Identify which cell holds the provided text, then report its (X, Y) central coordinate. 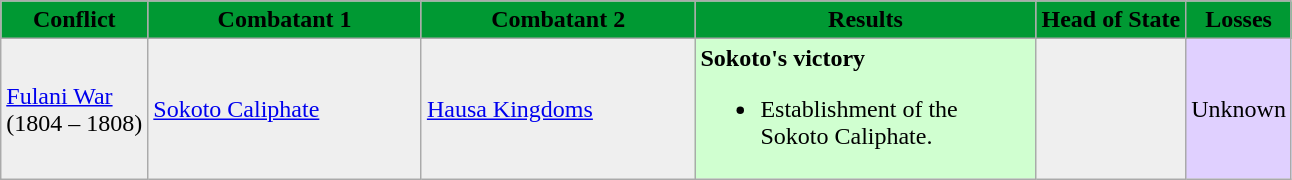
Head of State (1111, 20)
Unknown (1239, 109)
Combatant 1 (285, 20)
Results (866, 20)
Sokoto's victoryEstablishment of the Sokoto Caliphate. (866, 109)
Sokoto Caliphate (285, 109)
Losses (1239, 20)
Fulani War(1804 – 1808) (74, 109)
Hausa Kingdoms (558, 109)
Conflict (74, 20)
Combatant 2 (558, 20)
